Search for the cell housing the specified text and yield its [x, y] center coordinate. 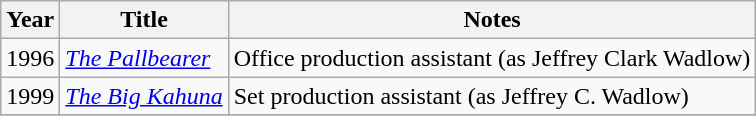
Set production assistant (as Jeffrey C. Wadlow) [492, 96]
Year [30, 20]
Notes [492, 20]
1996 [30, 58]
1999 [30, 96]
The Pallbearer [144, 58]
Office production assistant (as Jeffrey Clark Wadlow) [492, 58]
Title [144, 20]
The Big Kahuna [144, 96]
